Search for the cell housing the specified text and yield its [X, Y] center coordinate. 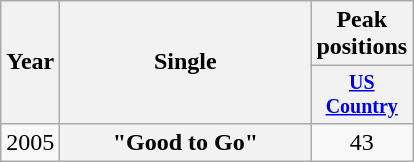
US Country [362, 94]
43 [362, 142]
2005 [30, 142]
Year [30, 62]
Peak positions [362, 34]
"Good to Go" [186, 142]
Single [186, 62]
